Output the [X, Y] coordinate of the center of the cell containing the given text.  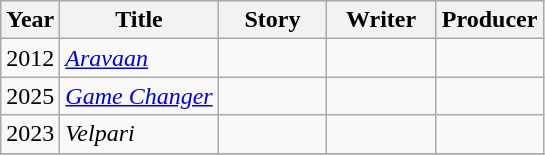
Year [30, 20]
Producer [490, 20]
2012 [30, 58]
Velpari [139, 134]
Story [272, 20]
2025 [30, 96]
Game Changer [139, 96]
Aravaan [139, 58]
2023 [30, 134]
Title [139, 20]
Writer [382, 20]
